Search for the cell housing the specified text and yield its [X, Y] center coordinate. 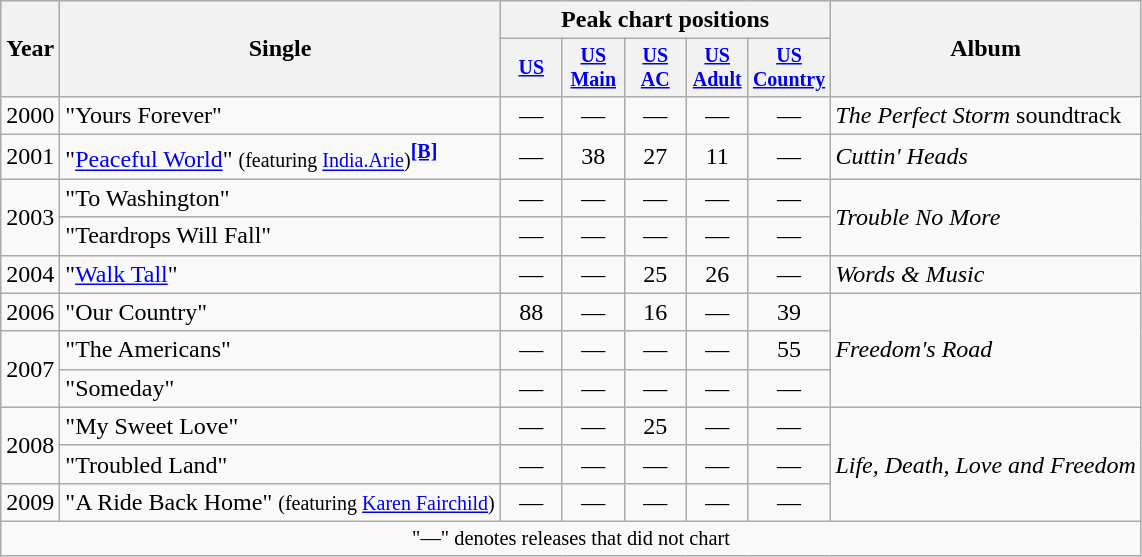
2003 [30, 217]
"Teardrops Will Fall" [280, 236]
11 [717, 156]
US AC [655, 68]
38 [593, 156]
"Someday" [280, 388]
Cuttin' Heads [986, 156]
The Perfect Storm soundtrack [986, 115]
"Our Country" [280, 312]
Single [280, 49]
2000 [30, 115]
"The Americans" [280, 350]
Album [986, 49]
Year [30, 49]
"A Ride Back Home" (featuring Karen Fairchild) [280, 502]
US Main [593, 68]
Peak chart positions [665, 20]
39 [789, 312]
"Troubled Land" [280, 464]
2008 [30, 445]
2004 [30, 274]
2006 [30, 312]
"My Sweet Love" [280, 426]
Trouble No More [986, 217]
Life, Death, Love and Freedom [986, 464]
"Peaceful World" (featuring India.Arie)[B] [280, 156]
US Adult [717, 68]
"Yours Forever" [280, 115]
55 [789, 350]
2001 [30, 156]
88 [531, 312]
26 [717, 274]
US Country [789, 68]
16 [655, 312]
"—" denotes releases that did not chart [572, 538]
Words & Music [986, 274]
2009 [30, 502]
US [531, 68]
27 [655, 156]
"Walk Tall" [280, 274]
Freedom's Road [986, 350]
2007 [30, 369]
"To Washington" [280, 198]
